Pinpoint the cell where the given text exists, returning its (X, Y) midpoint coordinate. 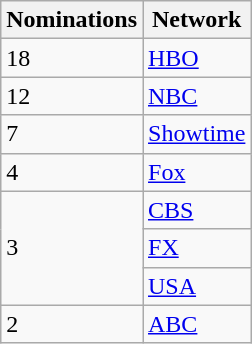
Network (196, 20)
18 (72, 58)
Nominations (72, 20)
7 (72, 134)
NBC (196, 96)
Fox (196, 172)
3 (72, 248)
FX (196, 248)
USA (196, 286)
4 (72, 172)
HBO (196, 58)
ABC (196, 324)
12 (72, 96)
Showtime (196, 134)
CBS (196, 210)
2 (72, 324)
